Find where the given text appears and provide that cell's center as [X, Y] coordinate. 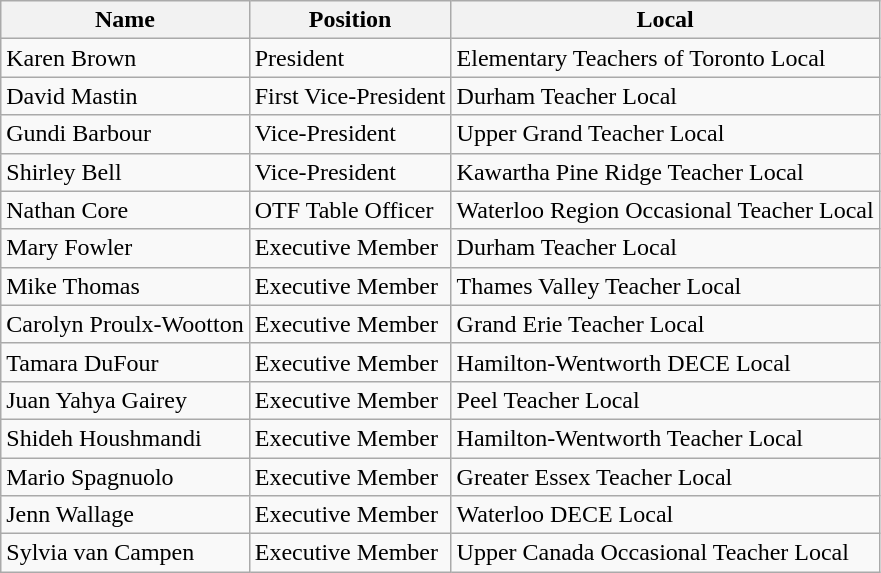
Elementary Teachers of Toronto Local [665, 58]
Position [350, 20]
Local [665, 20]
Shideh Houshmandi [125, 438]
Greater Essex Teacher Local [665, 477]
David Mastin [125, 96]
Mario Spagnuolo [125, 477]
Waterloo DECE Local [665, 515]
Shirley Bell [125, 172]
Waterloo Region Occasional Teacher Local [665, 210]
Upper Canada Occasional Teacher Local [665, 553]
Mary Fowler [125, 248]
Thames Valley Teacher Local [665, 286]
Nathan Core [125, 210]
Tamara DuFour [125, 362]
Sylvia van Campen [125, 553]
First Vice-President [350, 96]
Kawartha Pine Ridge Teacher Local [665, 172]
Hamilton-Wentworth DECE Local [665, 362]
Karen Brown [125, 58]
Jenn Wallage [125, 515]
Gundi Barbour [125, 134]
Carolyn Proulx-Wootton [125, 324]
OTF Table Officer [350, 210]
Grand Erie Teacher Local [665, 324]
Juan Yahya Gairey [125, 400]
Hamilton-Wentworth Teacher Local [665, 438]
Upper Grand Teacher Local [665, 134]
Mike Thomas [125, 286]
President [350, 58]
Name [125, 20]
Peel Teacher Local [665, 400]
